Pinpoint the cell where the given text exists, returning its (x, y) midpoint coordinate. 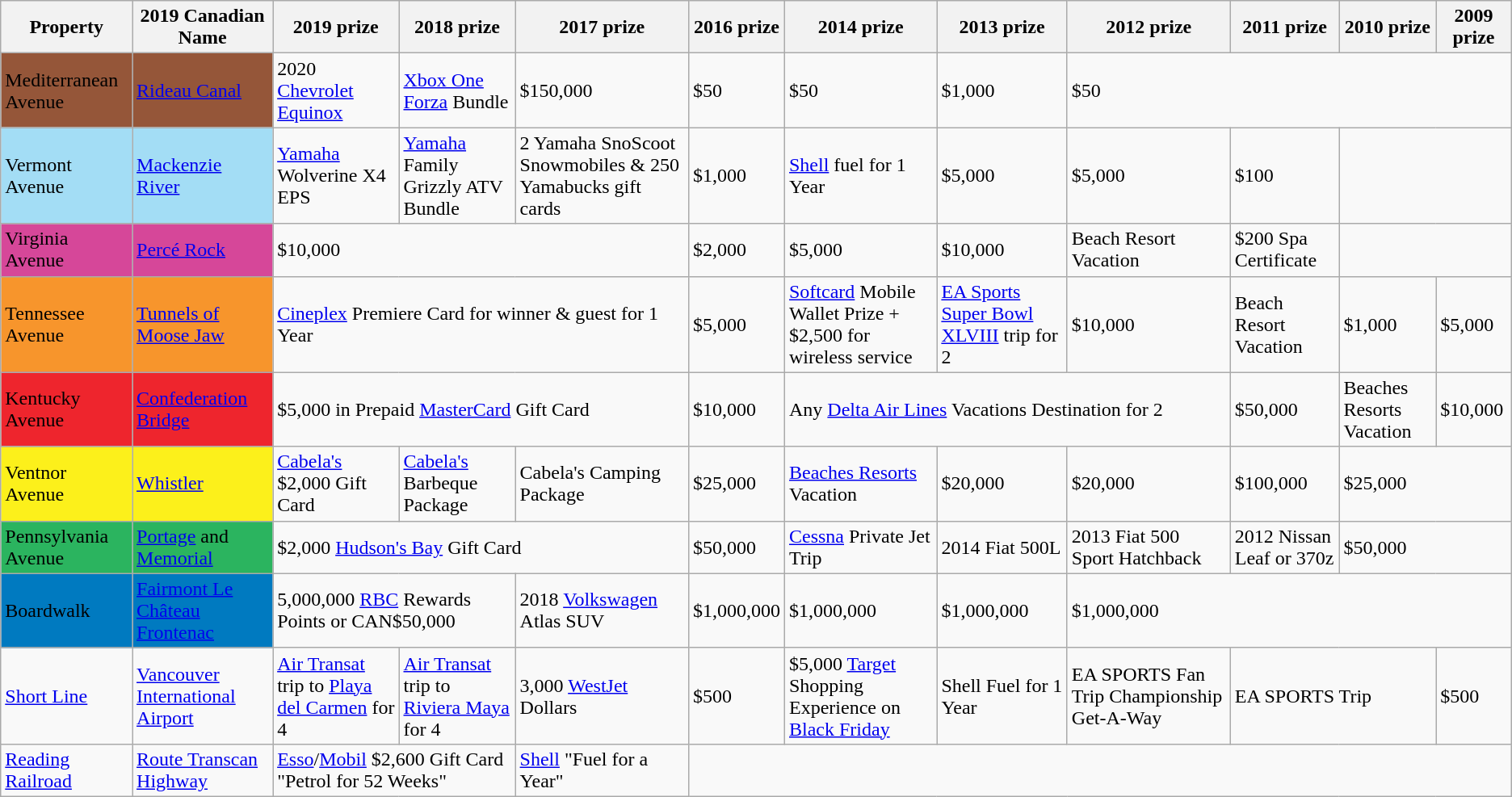
EA SPORTS Trip (1333, 696)
2009 prize (1473, 27)
EA Sports Super Bowl XLVIII trip for 2 (1002, 325)
2020 Chevrolet Equinox (336, 90)
Cabela's Barbeque Package (457, 484)
Esso/Mobil $2,600 Gift Card "Petrol for 52 Weeks" (394, 770)
$200 Spa Certificate (1284, 250)
Whistler (203, 484)
Property (66, 27)
2018 prize (457, 27)
$2,000 Hudson's Bay Gift Card (481, 547)
Virginia Avenue (66, 250)
5,000,000 RBC Rewards Points or CAN$50,000 (394, 610)
2013 prize (1002, 27)
Portage and Memorial (203, 547)
Route Transcan Highway (203, 770)
Kentucky Avenue (66, 409)
2018 Volkswagen Atlas SUV (602, 610)
Cineplex Premiere Card for winner & guest for 1 Year (481, 325)
Percé Rock (203, 250)
2019 prize (336, 27)
Shell "Fuel for a Year" (602, 770)
Cessna Private Jet Trip (860, 547)
Tunnels of Moose Jaw (203, 325)
Any Delta Air Lines Vacations Destination for 2 (1007, 409)
2019 Canadian Name (203, 27)
2 Yamaha SnoScoot Snowmobiles & 250 Yamabucks gift cards (602, 176)
2014 prize (860, 27)
2013 Fiat 500 Sport Hatchback (1149, 547)
2012 Nissan Leaf or 370z (1284, 547)
Yamaha Wolverine X4 EPS (336, 176)
$5,000 in Prepaid MasterCard Gift Card (481, 409)
2012 prize (1149, 27)
Cabela's $2,000 Gift Card (336, 484)
Rideau Canal (203, 90)
$5,000 Target Shopping Experience on Black Friday (860, 696)
2011 prize (1284, 27)
Boardwalk (66, 610)
Confederation Bridge (203, 409)
2014 Fiat 500L (1002, 547)
Mackenzie River (203, 176)
Short Line (66, 696)
EA SPORTS Fan Trip Championship Get-A-Way (1149, 696)
2010 prize (1388, 27)
Air Transat trip to Riviera Maya for 4 (457, 696)
$150,000 (602, 90)
Air Transat trip to Playa del Carmen for 4 (336, 696)
Pennsylvania Avenue (66, 547)
2017 prize (602, 27)
Tennessee Avenue (66, 325)
$2,000 (737, 250)
Cabela's Camping Package (602, 484)
Mediterranean Avenue (66, 90)
Yamaha Family Grizzly ATV Bundle (457, 176)
Softcard Mobile Wallet Prize + $2,500 for wireless service (860, 325)
$100 (1284, 176)
$100,000 (1284, 484)
Shell fuel for 1 Year (860, 176)
Vancouver International Airport (203, 696)
Shell Fuel for 1 Year (1002, 696)
Ventnor Avenue (66, 484)
Vermont Avenue (66, 176)
Reading Railroad (66, 770)
3,000 WestJet Dollars (602, 696)
Xbox One Forza Bundle (457, 90)
2016 prize (737, 27)
Fairmont Le Château Frontenac (203, 610)
